Scan for the cell matching the given text and deliver its (x, y) coordinate at center. 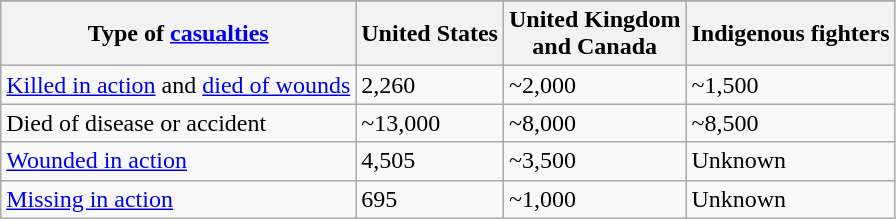
Type of casualties (178, 34)
United States (430, 34)
2,260 (430, 85)
695 (430, 199)
Died of disease or accident (178, 123)
Missing in action (178, 199)
~2,000 (594, 85)
~13,000 (430, 123)
4,505 (430, 161)
Indigenous fighters (790, 34)
Killed in action and died of wounds (178, 85)
Wounded in action (178, 161)
~3,500 (594, 161)
~1,000 (594, 199)
~8,000 (594, 123)
~8,500 (790, 123)
United Kingdomand Canada (594, 34)
~1,500 (790, 85)
